Identify which cell holds the provided text, then report its (X, Y) central coordinate. 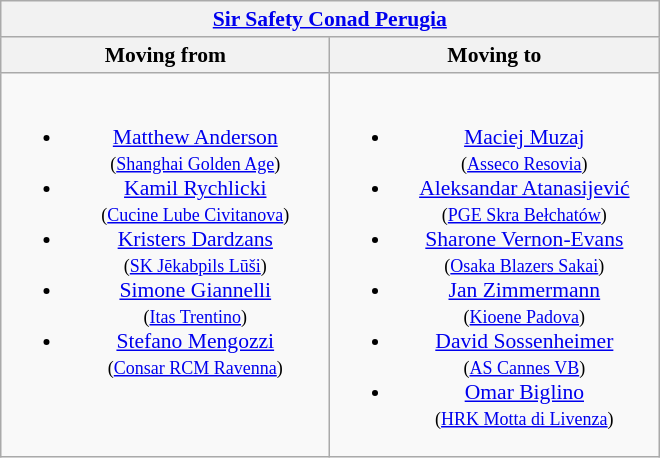
Moving to (494, 55)
Moving from (166, 55)
Sir Safety Conad Perugia (330, 19)
